From the cell containing the given text, extract its center point as (x, y) coordinate. 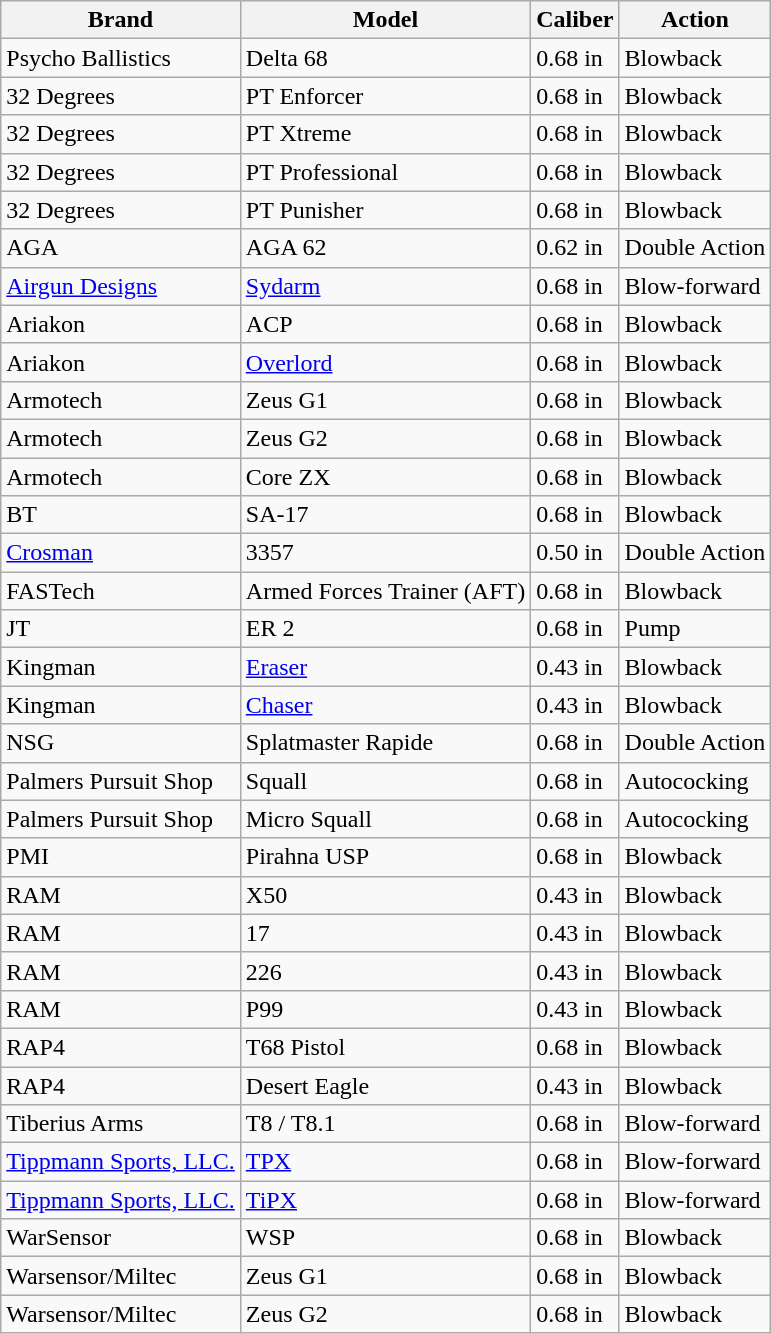
Pirahna USP (385, 857)
Chaser (385, 705)
PT Punisher (385, 210)
NSG (121, 743)
3357 (385, 553)
TiPX (385, 1200)
FASTech (121, 591)
Squall (385, 781)
JT (121, 629)
AGA (121, 248)
BT (121, 515)
Splatmaster Rapide (385, 743)
WSP (385, 1238)
T68 Pistol (385, 1047)
0.62 in (575, 248)
PT Xtreme (385, 134)
PT Professional (385, 172)
Core ZX (385, 477)
ER 2 (385, 629)
0.50 in (575, 553)
Caliber (575, 20)
Sydarm (385, 286)
Overlord (385, 362)
AGA 62 (385, 248)
ACP (385, 324)
PMI (121, 857)
17 (385, 933)
X50 (385, 895)
Brand (121, 20)
Desert Eagle (385, 1085)
PT Enforcer (385, 96)
WarSensor (121, 1238)
Crosman (121, 553)
Action (695, 20)
SA-17 (385, 515)
Pump (695, 629)
Eraser (385, 667)
Psycho Ballistics (121, 58)
TPX (385, 1162)
T8 / T8.1 (385, 1124)
Delta 68 (385, 58)
Tiberius Arms (121, 1124)
Armed Forces Trainer (AFT) (385, 591)
226 (385, 971)
Model (385, 20)
Micro Squall (385, 819)
Airgun Designs (121, 286)
P99 (385, 1009)
